Extract the [X, Y] coordinate from the center of the cell holding the provided text.  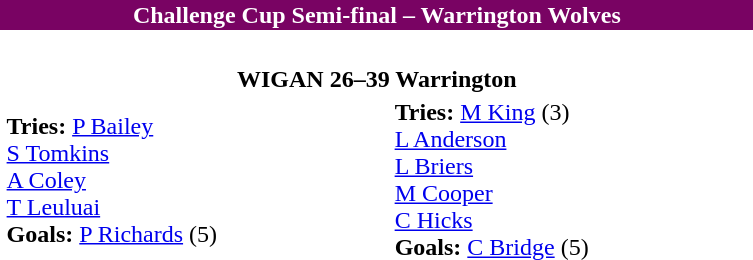
Challenge Cup Semi-final – Warrington Wolves [377, 15]
WIGAN 26–39 Warrington [376, 79]
